Output the [X, Y] coordinate of the center of the cell containing the given text.  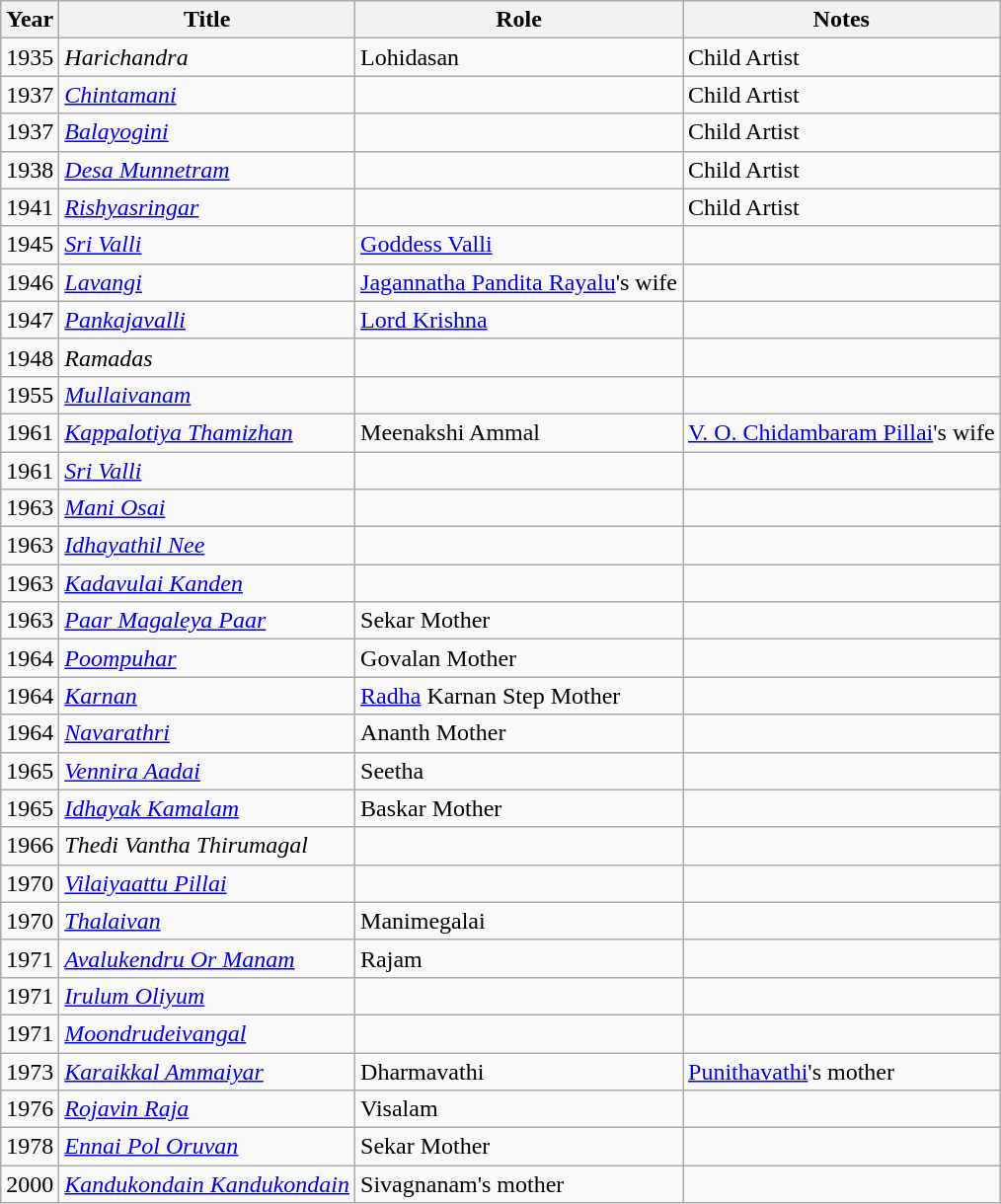
Notes [842, 20]
Rajam [519, 958]
Kappalotiya Thamizhan [207, 432]
Idhayathil Nee [207, 546]
Thalaivan [207, 921]
Ananth Mother [519, 733]
Govalan Mother [519, 658]
Irulum Oliyum [207, 996]
Karnan [207, 696]
Kadavulai Kanden [207, 583]
1955 [30, 395]
Rojavin Raja [207, 1109]
Punithavathi's mother [842, 1071]
Lavangi [207, 282]
1966 [30, 846]
Rishyasringar [207, 207]
Thedi Vantha Thirumagal [207, 846]
Ramadas [207, 357]
Chintamani [207, 95]
Baskar Mother [519, 808]
1948 [30, 357]
1941 [30, 207]
2000 [30, 1184]
Sivagnanam's mother [519, 1184]
Mullaivanam [207, 395]
1946 [30, 282]
1935 [30, 57]
Harichandra [207, 57]
Manimegalai [519, 921]
Lord Krishna [519, 320]
1947 [30, 320]
Navarathri [207, 733]
Vennira Aadai [207, 771]
Title [207, 20]
Dharmavathi [519, 1071]
Role [519, 20]
Balayogini [207, 132]
Idhayak Kamalam [207, 808]
Desa Munnetram [207, 170]
Year [30, 20]
Kandukondain Kandukondain [207, 1184]
Visalam [519, 1109]
Lohidasan [519, 57]
Avalukendru Or Manam [207, 958]
Meenakshi Ammal [519, 432]
1978 [30, 1147]
Paar Magaleya Paar [207, 621]
Pankajavalli [207, 320]
Ennai Pol Oruvan [207, 1147]
V. O. Chidambaram Pillai's wife [842, 432]
1945 [30, 245]
Poompuhar [207, 658]
Moondrudeivangal [207, 1033]
Goddess Valli [519, 245]
Karaikkal Ammaiyar [207, 1071]
Mani Osai [207, 508]
Radha Karnan Step Mother [519, 696]
1973 [30, 1071]
Seetha [519, 771]
Jagannatha Pandita Rayalu's wife [519, 282]
Vilaiyaattu Pillai [207, 883]
1938 [30, 170]
1976 [30, 1109]
